Pinpoint the cell where the given text exists, returning its (X, Y) midpoint coordinate. 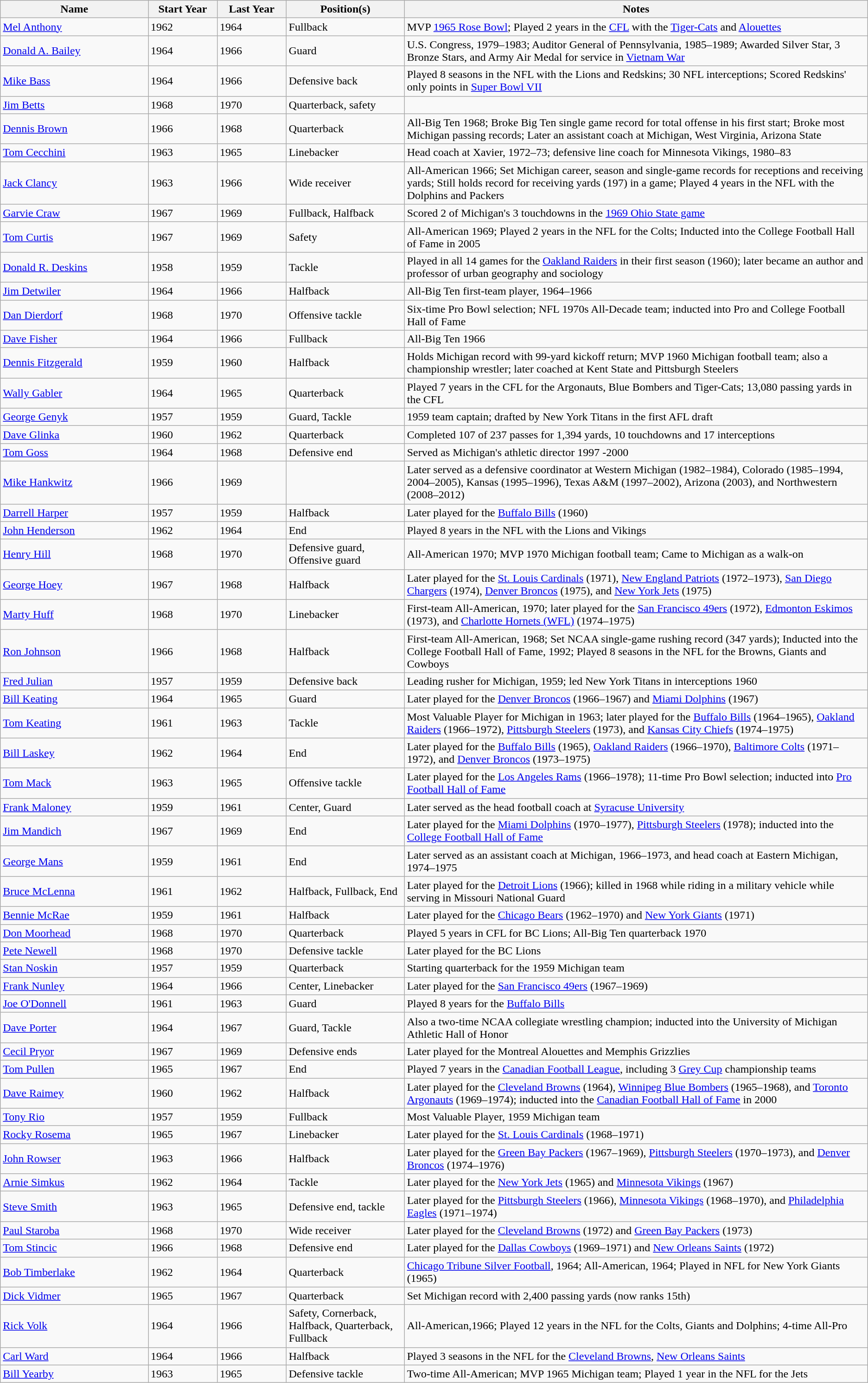
Played 3 seasons in the NFL for the Cleveland Browns, New Orleans Saints (636, 1356)
Mike Bass (74, 81)
Carl Ward (74, 1356)
Later played for the Dallas Cowboys (1969–1971) and New Orleans Saints (1972) (636, 1248)
Fullback, Halfback (345, 213)
First-team All-American, 1970; later played for the San Francisco 49ers (1972), Edmonton Eskimos (1973), and Charlotte Hornets (WFL) (1974–1975) (636, 614)
Played 8 seasons in the NFL with the Lions and Redskins; 30 NFL interceptions; Scored Redskins' only points in Super Bowl VII (636, 81)
All-American 1969; Played 2 years in the NFL for the Colts; Inducted into the College Football Hall of Fame in 2005 (636, 237)
Jim Detwiler (74, 291)
Defensive ends (345, 1051)
Later played for the Montreal Alouettes and Memphis Grizzlies (636, 1051)
Donald R. Deskins (74, 267)
Stan Noskin (74, 968)
Don Moorhead (74, 933)
Dan Dierdorf (74, 315)
Later played for the Chicago Bears (1962–1970) and New York Giants (1971) (636, 915)
Tom Curtis (74, 237)
Served as Michigan's athletic director 1997 -2000 (636, 452)
Bennie McRae (74, 915)
Bill Yearby (74, 1374)
1959 team captain; drafted by New York Titans in the first AFL draft (636, 417)
Dennis Brown (74, 129)
Later served as the head football coach at Syracuse University (636, 807)
Later played for the Green Bay Packers (1967–1969), Pittsburgh Steelers (1970–1973), and Denver Broncos (1974–1976) (636, 1159)
Scored 2 of Michigan's 3 touchdowns in the 1969 Ohio State game (636, 213)
Tom Mack (74, 783)
Joe O'Donnell (74, 1003)
Head coach at Xavier, 1972–73; defensive line coach for Minnesota Vikings, 1980–83 (636, 153)
Later played for the Cleveland Browns (1972) and Green Bay Packers (1973) (636, 1230)
Later played for the Denver Broncos (1966–1967) and Miami Dolphins (1967) (636, 699)
Later played for the BC Lions (636, 951)
Defensive guard, Offensive guard (345, 554)
Played 8 years in the NFL with the Lions and Vikings (636, 530)
Name (74, 9)
Center, Linebacker (345, 986)
Garvie Craw (74, 213)
Wally Gabler (74, 393)
Jim Mandich (74, 831)
Tom Goss (74, 452)
Cecil Pryor (74, 1051)
Safety (345, 237)
Tom Cecchini (74, 153)
John Henderson (74, 530)
George Hoey (74, 585)
Dave Fisher (74, 339)
Played 7 years in the CFL for the Argonauts, Blue Bombers and Tiger-Cats; 13,080 passing yards in the CFL (636, 393)
Position(s) (345, 9)
Chicago Tribune Silver Football, 1964; All-American, 1964; Played in NFL for New York Giants (1965) (636, 1272)
Tom Pullen (74, 1069)
MVP 1965 Rose Bowl; Played 2 years in the CFL with the Tiger-Cats and Alouettes (636, 27)
Jack Clancy (74, 183)
George Genyk (74, 417)
Later played for the Detroit Lions (1966); killed in 1968 while riding in a military vehicle while serving in Missouri National Guard (636, 892)
Bill Keating (74, 699)
Bruce McLenna (74, 892)
Rocky Rosema (74, 1135)
All-American,1966; Played 12 years in the NFL for the Colts, Giants and Dolphins; 4-time All-Pro (636, 1326)
Later played for the St. Louis Cardinals (1968–1971) (636, 1135)
Bob Timberlake (74, 1272)
Later played for the Buffalo Bills (1965), Oakland Raiders (1966–1970), Baltimore Colts (1971–1972), and Denver Broncos (1973–1975) (636, 753)
Darrell Harper (74, 513)
Tom Keating (74, 723)
Defensive end, tackle (345, 1206)
Leading rusher for Michigan, 1959; led New York Titans in interceptions 1960 (636, 681)
Start Year (183, 9)
Played 8 years for the Buffalo Bills (636, 1003)
Dick Vidmer (74, 1296)
Played in all 14 games for the Oakland Raiders in their first season (1960); later became an author and professor of urban geography and sociology (636, 267)
Played 7 years in the Canadian Football League, including 3 Grey Cup championship teams (636, 1069)
Dave Glinka (74, 435)
Fred Julian (74, 681)
Ron Johnson (74, 651)
Bill Laskey (74, 753)
Notes (636, 9)
Most Valuable Player, 1959 Michigan team (636, 1117)
All-Big Ten first-team player, 1964–1966 (636, 291)
Mike Hankwitz (74, 482)
Dave Raimey (74, 1093)
Later played for the New York Jets (1965) and Minnesota Vikings (1967) (636, 1183)
Frank Nunley (74, 986)
Six-time Pro Bowl selection; NFL 1970s All-Decade team; inducted into Pro and College Football Hall of Fame (636, 315)
George Mans (74, 861)
Steve Smith (74, 1206)
All-Big Ten 1966 (636, 339)
Played 5 years in CFL for BC Lions; All-Big Ten quarterback 1970 (636, 933)
Donald A. Bailey (74, 51)
Center, Guard (345, 807)
Also a two-time NCAA collegiate wrestling champion; inducted into the University of Michigan Athletic Hall of Honor (636, 1027)
Later served as an assistant coach at Michigan, 1966–1973, and head coach at Eastern Michigan, 1974–1975 (636, 861)
Two-time All-American; MVP 1965 Michigan team; Played 1 year in the NFL for the Jets (636, 1374)
Starting quarterback for the 1959 Michigan team (636, 968)
Later played for the Buffalo Bills (1960) (636, 513)
Later played for the Miami Dolphins (1970–1977), Pittsburgh Steelers (1978); inducted into the College Football Hall of Fame (636, 831)
Quarterback, safety (345, 105)
Tom Stincic (74, 1248)
Dennis Fitzgerald (74, 363)
Last Year (251, 9)
Pete Newell (74, 951)
All-American 1970; MVP 1970 Michigan football team; Came to Michigan as a walk-on (636, 554)
Halfback, Fullback, End (345, 892)
Rick Volk (74, 1326)
Later played for the San Francisco 49ers (1967–1969) (636, 986)
Safety, Cornerback, Halfback, Quarterback, Fullback (345, 1326)
1958 (183, 267)
Paul Staroba (74, 1230)
Mel Anthony (74, 27)
Later played for the Pittsburgh Steelers (1966), Minnesota Vikings (1968–1970), and Philadelphia Eagles (1971–1974) (636, 1206)
Completed 107 of 237 passes for 1,394 yards, 10 touchdowns and 17 interceptions (636, 435)
Jim Betts (74, 105)
Tony Rio (74, 1117)
Later played for the Los Angeles Rams (1966–1978); 11-time Pro Bowl selection; inducted into Pro Football Hall of Fame (636, 783)
Frank Maloney (74, 807)
Set Michigan record with 2,400 passing yards (now ranks 15th) (636, 1296)
Henry Hill (74, 554)
Dave Porter (74, 1027)
Arnie Simkus (74, 1183)
John Rowser (74, 1159)
Marty Huff (74, 614)
